Return the (X, Y) coordinate for the center point of the cell that contains the specified text.  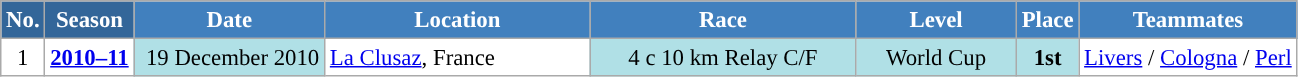
1 (23, 58)
Race (723, 20)
Season (90, 20)
Teammates (1188, 20)
Location (458, 20)
4 c 10 km Relay C/F (723, 58)
Level (936, 20)
Date (230, 20)
1st (1047, 58)
19 December 2010 (230, 58)
Livers / Cologna / Perl (1188, 58)
2010–11 (90, 58)
Place (1047, 20)
World Cup (936, 58)
No. (23, 20)
La Clusaz, France (458, 58)
